Identify which cell holds the provided text, then report its [x, y] central coordinate. 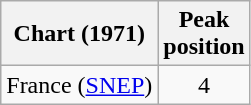
Chart (1971) [80, 34]
France (SNEP) [80, 85]
4 [204, 85]
Peakposition [204, 34]
